Return (x, y) of the center of cell containing provided text 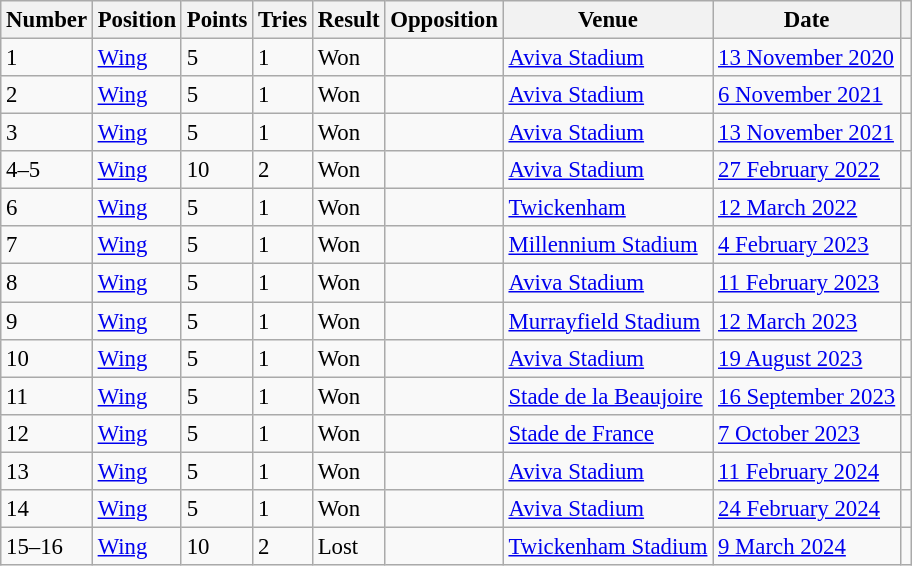
9 (47, 321)
9 March 2024 (807, 546)
Twickenham Stadium (608, 546)
Tries (283, 20)
16 September 2023 (807, 396)
Millennium Stadium (608, 245)
Number (47, 20)
3 (47, 133)
13 November 2021 (807, 133)
11 February 2023 (807, 283)
Opposition (444, 20)
8 (47, 283)
Result (348, 20)
Murrayfield Stadium (608, 321)
Venue (608, 20)
Stade de la Beaujoire (608, 396)
Stade de France (608, 433)
27 February 2022 (807, 170)
13 (47, 471)
Date (807, 20)
13 November 2020 (807, 58)
7 (47, 245)
Twickenham (608, 208)
12 March 2022 (807, 208)
Points (216, 20)
Lost (348, 546)
19 August 2023 (807, 358)
7 October 2023 (807, 433)
6 November 2021 (807, 95)
4 February 2023 (807, 245)
15–16 (47, 546)
Position (136, 20)
14 (47, 509)
24 February 2024 (807, 509)
6 (47, 208)
11 (47, 396)
4–5 (47, 170)
11 February 2024 (807, 471)
12 (47, 433)
12 March 2023 (807, 321)
